Search for the cell housing the specified text and yield its (x, y) center coordinate. 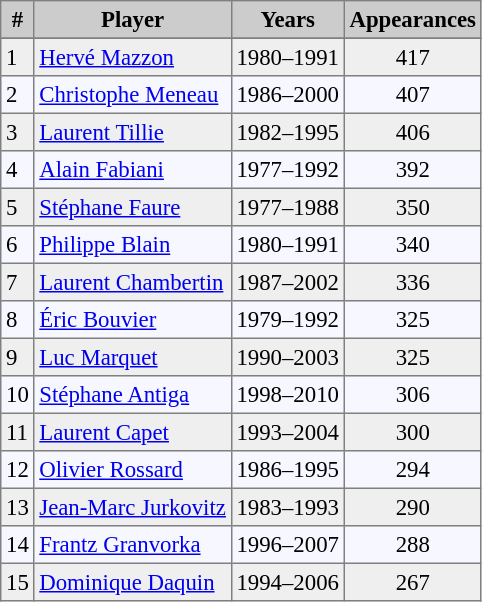
Philippe Blain (132, 245)
Éric Bouvier (132, 320)
336 (412, 282)
12 (18, 470)
392 (412, 170)
1986–1995 (288, 470)
11 (18, 432)
7 (18, 282)
13 (18, 507)
306 (412, 395)
1998–2010 (288, 395)
8 (18, 320)
Hervé Mazzon (132, 57)
1993–2004 (288, 432)
1990–2003 (288, 357)
# (18, 20)
Alain Fabiani (132, 170)
Stéphane Faure (132, 207)
1983–1993 (288, 507)
1987–2002 (288, 282)
1977–1992 (288, 170)
407 (412, 95)
Luc Marquet (132, 357)
Laurent Tillie (132, 132)
1996–2007 (288, 545)
9 (18, 357)
10 (18, 395)
Appearances (412, 20)
1979–1992 (288, 320)
300 (412, 432)
6 (18, 245)
1994–2006 (288, 582)
350 (412, 207)
417 (412, 57)
Jean-Marc Jurkovitz (132, 507)
Olivier Rossard (132, 470)
1982–1995 (288, 132)
15 (18, 582)
Dominique Daquin (132, 582)
1 (18, 57)
290 (412, 507)
Years (288, 20)
2 (18, 95)
3 (18, 132)
340 (412, 245)
14 (18, 545)
406 (412, 132)
294 (412, 470)
1977–1988 (288, 207)
Laurent Capet (132, 432)
Laurent Chambertin (132, 282)
267 (412, 582)
Christophe Meneau (132, 95)
4 (18, 170)
5 (18, 207)
1986–2000 (288, 95)
288 (412, 545)
Player (132, 20)
Frantz Granvorka (132, 545)
Stéphane Antiga (132, 395)
